From the cell containing the given text, extract its center point as (x, y) coordinate. 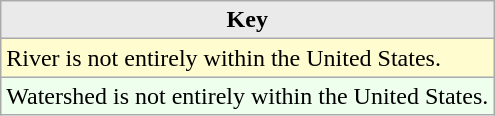
Key (248, 20)
River is not entirely within the United States. (248, 58)
Watershed is not entirely within the United States. (248, 96)
